For the text-containing cell, return its midpoint in (X, Y) coordinate format. 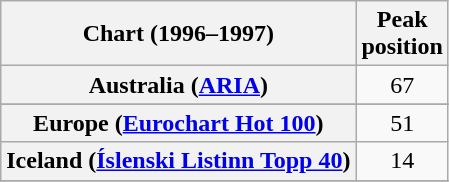
Peakposition (402, 34)
Iceland (Íslenski Listinn Topp 40) (178, 161)
14 (402, 161)
67 (402, 85)
51 (402, 123)
Chart (1996–1997) (178, 34)
Australia (ARIA) (178, 85)
Europe (Eurochart Hot 100) (178, 123)
